Return the (x, y) coordinate for the center point of the cell that contains the specified text.  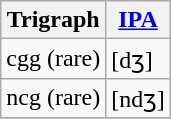
IPA (138, 20)
cgg (rare) (54, 59)
[ndʒ] (138, 98)
ncg (rare) (54, 98)
[dʒ] (138, 59)
Trigraph (54, 20)
